Capture the cell that displays the provided text and extract its (X, Y) central coordinate. 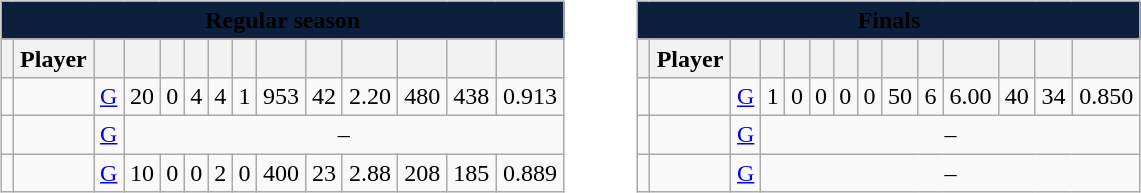
2 (220, 173)
0.913 (530, 96)
438 (472, 96)
480 (422, 96)
185 (472, 173)
208 (422, 173)
40 (1016, 96)
34 (1054, 96)
Finals (890, 20)
50 (900, 96)
10 (142, 173)
2.20 (370, 96)
400 (280, 173)
953 (280, 96)
0.850 (1106, 96)
6 (930, 96)
6.00 (971, 96)
Regular season (282, 20)
42 (324, 96)
2.88 (370, 173)
23 (324, 173)
20 (142, 96)
0.889 (530, 173)
